Return [X, Y] of the center of cell containing provided text 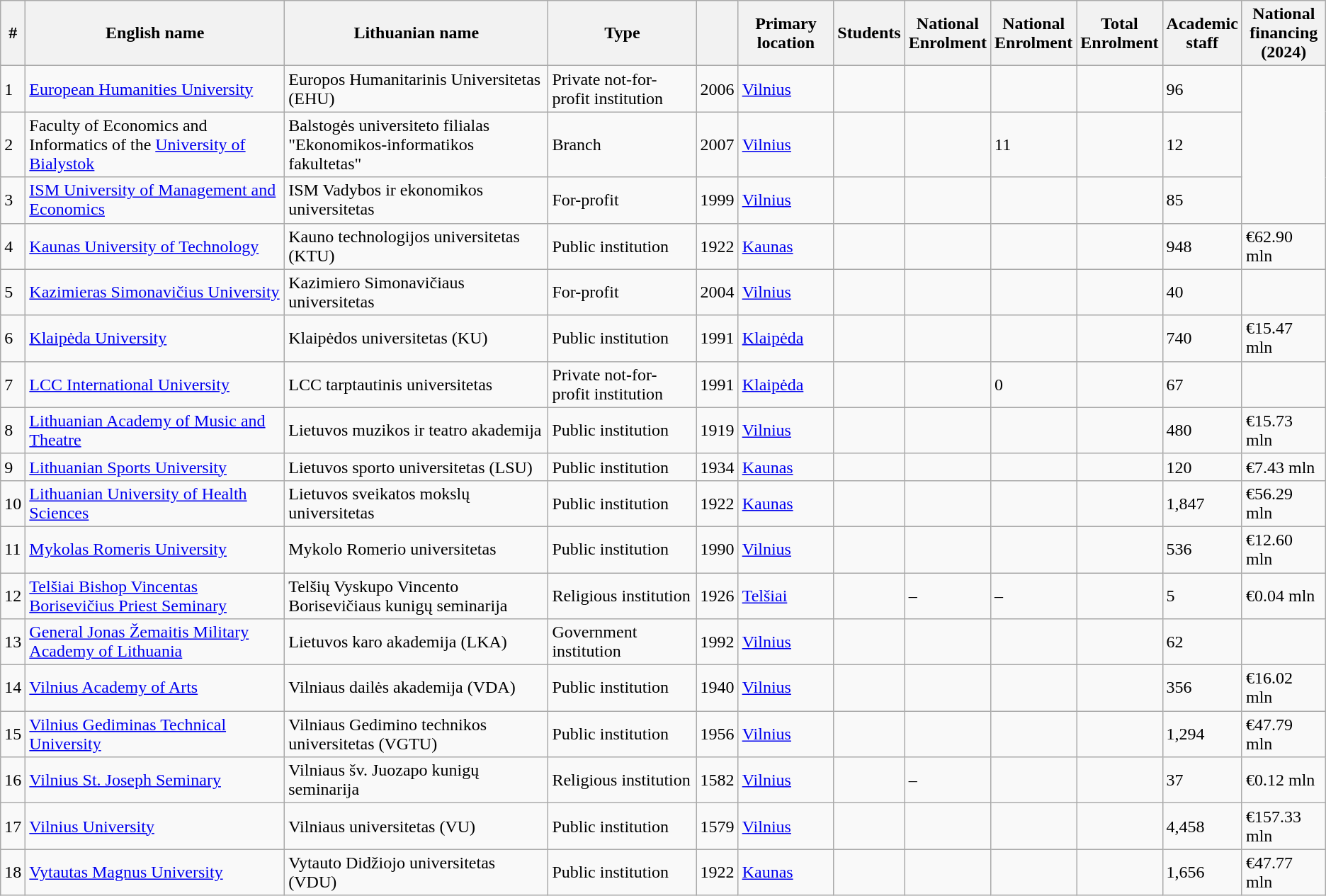
40 [1202, 292]
Kaunas University of Technology [155, 246]
Klaipėdos universitetas (KU) [416, 339]
96 [1202, 89]
0 [1033, 384]
Kazimieras Simonavičius University [155, 292]
Lietuvos muzikos ir teatro akademija [416, 431]
English name [155, 33]
1582 [717, 781]
Klaipėda University [155, 339]
Lithuanian University of Health Sciences [155, 503]
1,294 [1202, 734]
€157.33 mln [1283, 826]
62 [1202, 642]
1579 [717, 826]
37 [1202, 781]
1 [13, 89]
1940 [717, 688]
536 [1202, 550]
7 [13, 384]
16 [13, 781]
15 [13, 734]
Europos Humanitarinis Universitetas (EHU) [416, 89]
4,458 [1202, 826]
€0.12 mln [1283, 781]
Lithuanian name [416, 33]
€47.79 mln [1283, 734]
14 [13, 688]
120 [1202, 467]
Mykolas Romeris University [155, 550]
Vilnius St. Joseph Seminary [155, 781]
€15.73 mln [1283, 431]
1,656 [1202, 873]
1926 [717, 595]
Telšiai Bishop Vincentas Borisevičius Priest Seminary [155, 595]
€62.90 mln [1283, 246]
4 [13, 246]
2007 [717, 144]
ISM University of Management and Economics [155, 200]
Lithuanian Sports University [155, 467]
480 [1202, 431]
2 [13, 144]
Lithuanian Academy of Music and Theatre [155, 431]
Faculty of Economics and Informatics of the University of Bialystok [155, 144]
2006 [717, 89]
Balstogės universiteto filialas "Ekonomikos-informatikos fakultetas" [416, 144]
10 [13, 503]
Kauno technologijos universitetas (KTU) [416, 246]
Vilnius University [155, 826]
740 [1202, 339]
1990 [717, 550]
Lietuvos karo akademija (LKA) [416, 642]
€12.60 mln [1283, 550]
Vilniaus dailės akademija (VDA) [416, 688]
Vytautas Magnus University [155, 873]
€56.29 mln [1283, 503]
1992 [717, 642]
€0.04 mln [1283, 595]
1999 [717, 200]
1919 [717, 431]
General Jonas Žemaitis Military Academy of Lithuania [155, 642]
Telšiai [786, 595]
17 [13, 826]
8 [13, 431]
Vilniaus Gedimino technikos universitetas (VGTU) [416, 734]
Vilniaus šv. Juozapo kunigų seminarija [416, 781]
1934 [717, 467]
356 [1202, 688]
Nationalfinancing(2024) [1283, 33]
€15.47 mln [1283, 339]
Vilnius Academy of Arts [155, 688]
Telšių Vyskupo Vincento Borisevičiaus kunigų seminarija [416, 595]
2004 [717, 292]
Branch [622, 144]
TotalEnrolment [1119, 33]
13 [13, 642]
Vytauto Didžiojo universitetas (VDU) [416, 873]
3 [13, 200]
Primary location [786, 33]
Academicstaff [1202, 33]
1,847 [1202, 503]
€47.77 mln [1283, 873]
€7.43 mln [1283, 467]
Vilniaus universitetas (VU) [416, 826]
1956 [717, 734]
ISM Vadybos ir ekonomikos universitetas [416, 200]
LCC International University [155, 384]
European Humanities University [155, 89]
18 [13, 873]
Kazimiero Simonavičiaus universitetas [416, 292]
Lietuvos sveikatos mokslų universitetas [416, 503]
Mykolo Romerio universitetas [416, 550]
67 [1202, 384]
948 [1202, 246]
85 [1202, 200]
Vilnius Gediminas Technical University [155, 734]
9 [13, 467]
€16.02 mln [1283, 688]
Students [869, 33]
# [13, 33]
6 [13, 339]
Government institution [622, 642]
Type [622, 33]
Lietuvos sporto universitetas (LSU) [416, 467]
LCC tarptautinis universitetas [416, 384]
